Extract the [X, Y] coordinate from the center of the cell holding the provided text.  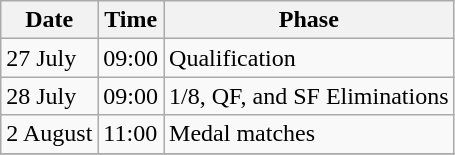
11:00 [131, 134]
1/8, QF, and SF Eliminations [310, 96]
27 July [50, 58]
Qualification [310, 58]
Date [50, 20]
28 July [50, 96]
Phase [310, 20]
Medal matches [310, 134]
Time [131, 20]
2 August [50, 134]
